Scan for the cell matching the given text and deliver its [X, Y] coordinate at center. 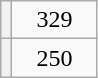
250 [55, 58]
329 [55, 20]
